Pinpoint the cell where the given text exists, returning its (X, Y) midpoint coordinate. 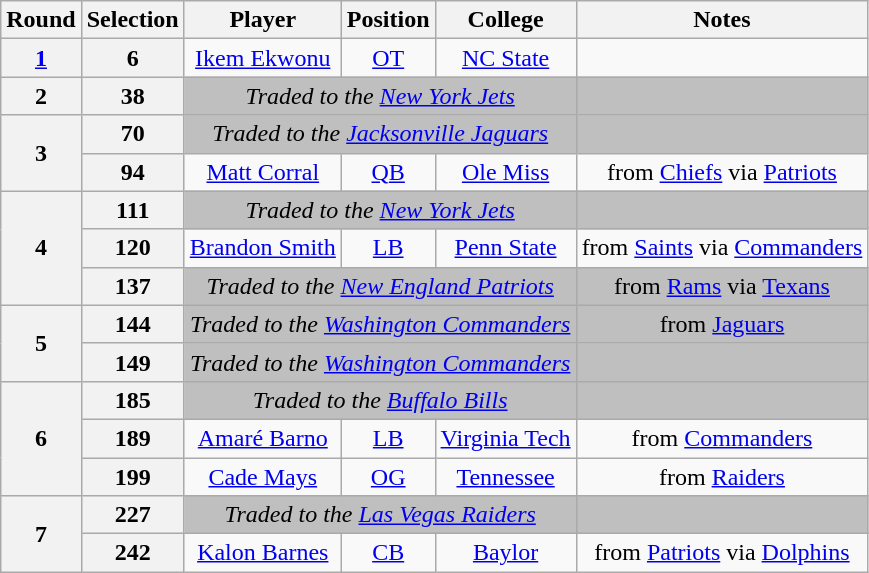
149 (132, 362)
7 (41, 534)
Kalon Barnes (262, 553)
189 (132, 438)
242 (132, 553)
Round (41, 20)
111 (132, 210)
CB (388, 553)
QB (388, 172)
137 (132, 286)
from Jaguars (722, 324)
Notes (722, 20)
38 (132, 96)
Cade Mays (262, 477)
Traded to the Buffalo Bills (380, 400)
Baylor (506, 553)
from Patriots via Dolphins (722, 553)
Ikem Ekwonu (262, 58)
227 (132, 515)
120 (132, 248)
College (506, 20)
Virginia Tech (506, 438)
Player (262, 20)
185 (132, 400)
from Rams via Texans (722, 286)
OG (388, 477)
144 (132, 324)
Traded to the Las Vegas Raiders (380, 515)
4 (41, 248)
199 (132, 477)
Matt Corral (262, 172)
from Commanders (722, 438)
2 (41, 96)
Brandon Smith (262, 248)
Amaré Barno (262, 438)
Ole Miss (506, 172)
NC State (506, 58)
from Saints via Commanders (722, 248)
from Raiders (722, 477)
Tennessee (506, 477)
Traded to the Jacksonville Jaguars (380, 134)
Selection (132, 20)
5 (41, 343)
OT (388, 58)
3 (41, 153)
from Chiefs via Patriots (722, 172)
Penn State (506, 248)
1 (41, 58)
94 (132, 172)
Position (388, 20)
Traded to the New England Patriots (380, 286)
70 (132, 134)
